Provide the (X, Y) coordinate of the cell's center where the given text is located.  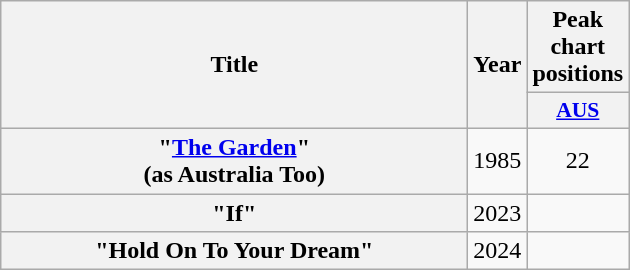
Title (234, 65)
2023 (498, 213)
"Hold On To Your Dream" (234, 251)
"If" (234, 213)
Peak chart positions (578, 47)
"The Garden"(as Australia Too) (234, 160)
Year (498, 65)
AUS (578, 111)
2024 (498, 251)
22 (578, 160)
1985 (498, 160)
